Scan for the cell matching the given text and deliver its (x, y) coordinate at center. 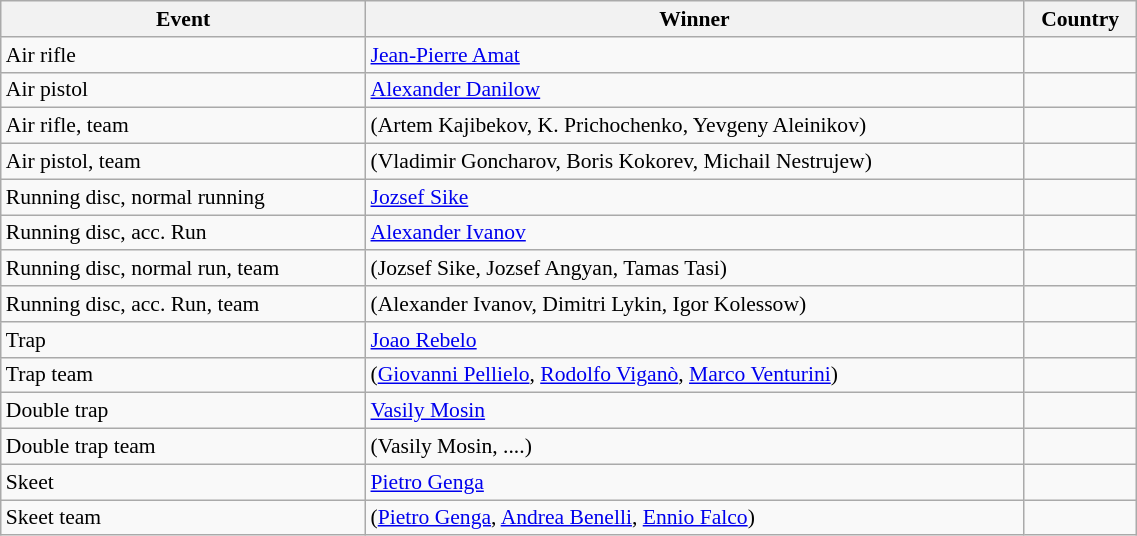
Jean-Pierre Amat (694, 55)
Country (1080, 19)
Event (184, 19)
Pietro Genga (694, 482)
Skeet team (184, 518)
Alexander Ivanov (694, 233)
(Pietro Genga, Andrea Benelli, Ennio Falco) (694, 518)
Joao Rebelo (694, 340)
(Vasily Mosin, ....) (694, 447)
Jozsef Sike (694, 197)
Double trap team (184, 447)
Air pistol (184, 90)
(Alexander Ivanov, Dimitri Lykin, Igor Kolessow) (694, 304)
Vasily Mosin (694, 411)
Running disc, normal run, team (184, 269)
Trap team (184, 375)
Trap (184, 340)
Air rifle, team (184, 126)
Running disc, acc. Run, team (184, 304)
Alexander Danilow (694, 90)
Skeet (184, 482)
Double trap (184, 411)
(Artem Kajibekov, K. Prichochenko, Yevgeny Aleinikov) (694, 126)
Air pistol, team (184, 162)
Air rifle (184, 55)
(Giovanni Pellielo, Rodolfo Viganò, Marco Venturini) (694, 375)
(Jozsef Sike, Jozsef Angyan, Tamas Tasi) (694, 269)
(Vladimir Goncharov, Boris Kokorev, Michail Nestrujew) (694, 162)
Running disc, normal running (184, 197)
Running disc, acc. Run (184, 233)
Winner (694, 19)
